Determine the [x, y] coordinate at the center of the cell enclosing the given text.  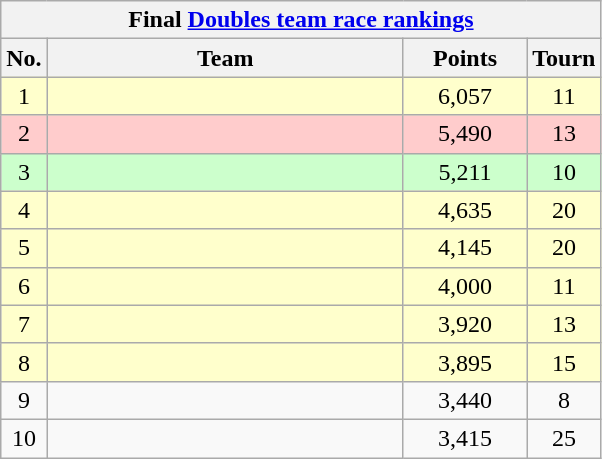
6 [24, 286]
Tourn [564, 58]
5,211 [465, 172]
5 [24, 248]
25 [564, 438]
4,145 [465, 248]
No. [24, 58]
6,057 [465, 96]
3,415 [465, 438]
7 [24, 324]
9 [24, 400]
4,635 [465, 210]
3 [24, 172]
4 [24, 210]
3,895 [465, 362]
15 [564, 362]
2 [24, 134]
Points [465, 58]
5,490 [465, 134]
3,440 [465, 400]
Final Doubles team race rankings [301, 20]
1 [24, 96]
Team [225, 58]
3,920 [465, 324]
4,000 [465, 286]
